Pinpoint the cell where the given text exists, returning its [x, y] midpoint coordinate. 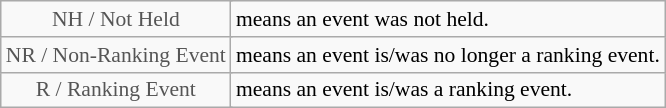
means an event was not held. [448, 19]
means an event is/was a ranking event. [448, 90]
R / Ranking Event [116, 90]
NR / Non-Ranking Event [116, 55]
means an event is/was no longer a ranking event. [448, 55]
NH / Not Held [116, 19]
